Return the (x, y) coordinate for the center point of the cell that contains the specified text.  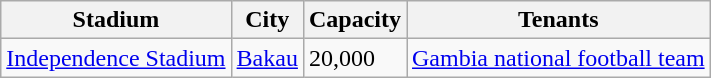
Capacity (354, 20)
Tenants (558, 20)
Gambia national football team (558, 58)
20,000 (354, 58)
Stadium (116, 20)
Bakau (267, 58)
City (267, 20)
Independence Stadium (116, 58)
